Provide the [X, Y] coordinate of the cell's center where the given text is located.  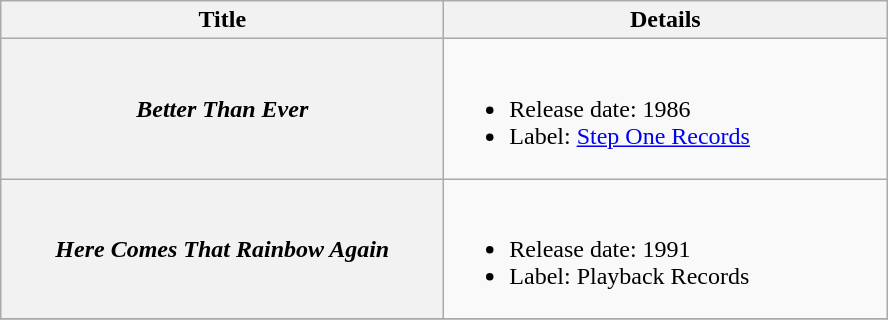
Here Comes That Rainbow Again [222, 249]
Title [222, 20]
Release date: 1986Label: Step One Records [666, 109]
Release date: 1991Label: Playback Records [666, 249]
Details [666, 20]
Better Than Ever [222, 109]
